Determine the [X, Y] coordinate at the center of the cell enclosing the given text.  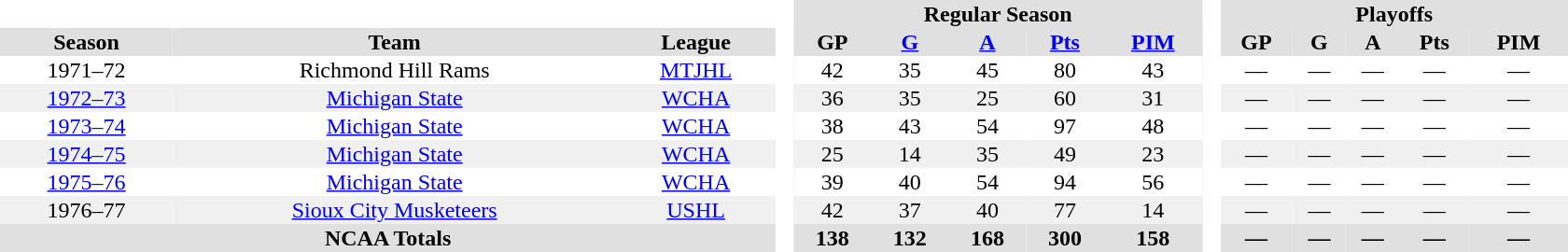
48 [1153, 126]
1973–74 [86, 126]
158 [1153, 238]
300 [1064, 238]
132 [909, 238]
94 [1064, 182]
23 [1153, 154]
49 [1064, 154]
1974–75 [86, 154]
Richmond Hill Rams [394, 70]
1971–72 [86, 70]
39 [833, 182]
138 [833, 238]
1976–77 [86, 210]
77 [1064, 210]
1975–76 [86, 182]
37 [909, 210]
USHL [696, 210]
97 [1064, 126]
MTJHL [696, 70]
168 [987, 238]
36 [833, 98]
56 [1153, 182]
Season [86, 42]
League [696, 42]
31 [1153, 98]
1972–73 [86, 98]
80 [1064, 70]
Playoffs [1394, 14]
NCAA Totals [388, 238]
60 [1064, 98]
45 [987, 70]
Regular Season [998, 14]
Sioux City Musketeers [394, 210]
Team [394, 42]
38 [833, 126]
